Detect which cell encompasses the target text, then output its (X, Y) center coordinate. 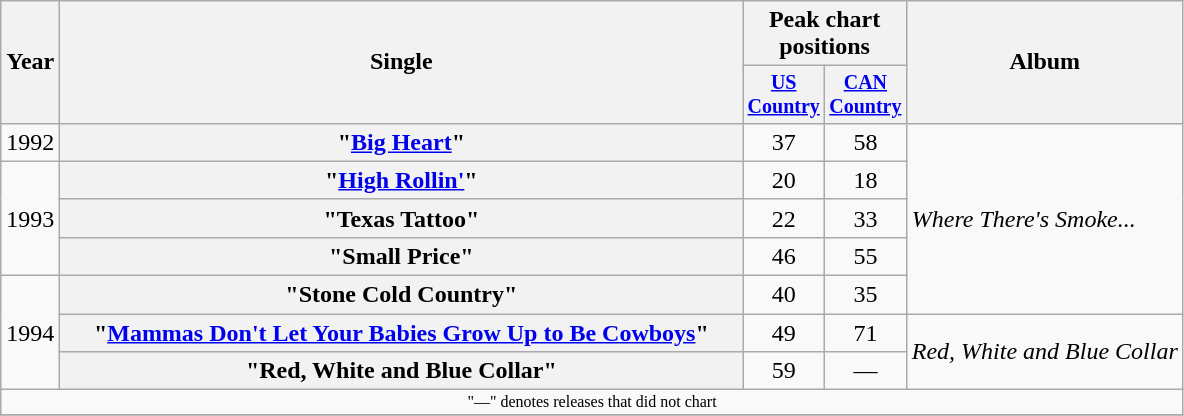
"Texas Tattoo" (402, 218)
"Stone Cold Country" (402, 295)
CAN Country (866, 94)
Where There's Smoke... (1044, 218)
18 (866, 180)
"—" denotes releases that did not chart (592, 402)
1992 (30, 142)
"High Rollin'" (402, 180)
40 (784, 295)
1994 (30, 333)
Single (402, 62)
Album (1044, 62)
"Big Heart" (402, 142)
46 (784, 256)
US Country (784, 94)
35 (866, 295)
71 (866, 333)
33 (866, 218)
Peak chartpositions (824, 34)
— (866, 371)
49 (784, 333)
Red, White and Blue Collar (1044, 352)
58 (866, 142)
22 (784, 218)
Year (30, 62)
55 (866, 256)
"Mammas Don't Let Your Babies Grow Up to Be Cowboys" (402, 333)
1993 (30, 218)
59 (784, 371)
"Small Price" (402, 256)
37 (784, 142)
20 (784, 180)
"Red, White and Blue Collar" (402, 371)
